From the cell containing the given text, extract its center point as (X, Y) coordinate. 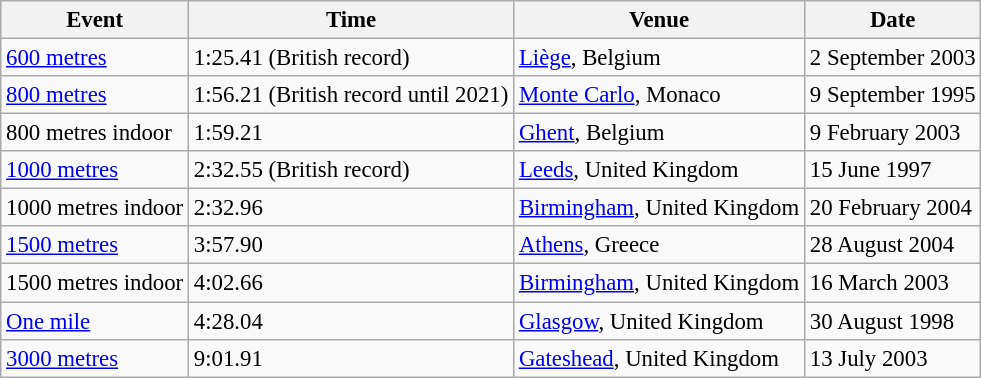
1:59.21 (352, 133)
Gateshead, United Kingdom (660, 358)
1000 metres indoor (95, 208)
4:28.04 (352, 321)
2 September 2003 (893, 58)
Ghent, Belgium (660, 133)
9 February 2003 (893, 133)
1500 metres (95, 245)
9 September 1995 (893, 95)
9:01.91 (352, 358)
4:02.66 (352, 283)
3:57.90 (352, 245)
Glasgow, United Kingdom (660, 321)
Athens, Greece (660, 245)
16 March 2003 (893, 283)
1500 metres indoor (95, 283)
800 metres (95, 95)
1000 metres (95, 170)
Liège, Belgium (660, 58)
1:25.41 (British record) (352, 58)
28 August 2004 (893, 245)
600 metres (95, 58)
Monte Carlo, Monaco (660, 95)
1:56.21 (British record until 2021) (352, 95)
2:32.55 (British record) (352, 170)
Venue (660, 20)
2:32.96 (352, 208)
13 July 2003 (893, 358)
15 June 1997 (893, 170)
3000 metres (95, 358)
One mile (95, 321)
Date (893, 20)
Event (95, 20)
Leeds, United Kingdom (660, 170)
30 August 1998 (893, 321)
800 metres indoor (95, 133)
20 February 2004 (893, 208)
Time (352, 20)
